For the text-containing cell, return its midpoint in [x, y] coordinate format. 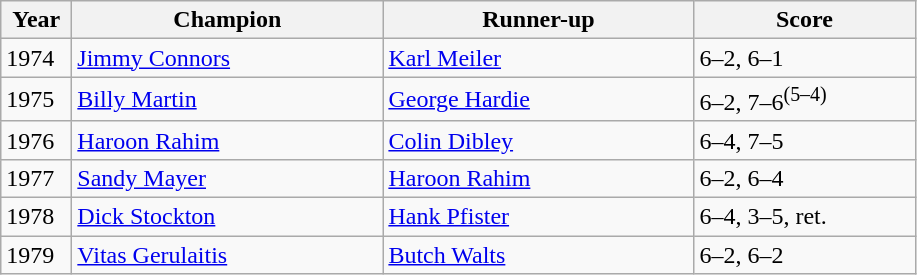
6–2, 6–4 [804, 178]
6–2, 7–6(5–4) [804, 100]
Colin Dibley [538, 140]
1975 [36, 100]
6–4, 3–5, ret. [804, 217]
1976 [36, 140]
6–2, 6–1 [804, 58]
Butch Walts [538, 255]
Jimmy Connors [228, 58]
George Hardie [538, 100]
6–2, 6–2 [804, 255]
1974 [36, 58]
Vitas Gerulaitis [228, 255]
6–4, 7–5 [804, 140]
1977 [36, 178]
Sandy Mayer [228, 178]
Champion [228, 20]
Billy Martin [228, 100]
Hank Pfister [538, 217]
Karl Meiler [538, 58]
Runner-up [538, 20]
1978 [36, 217]
Score [804, 20]
Dick Stockton [228, 217]
1979 [36, 255]
Year [36, 20]
